Find where the given text appears and provide that cell's center as (X, Y) coordinate. 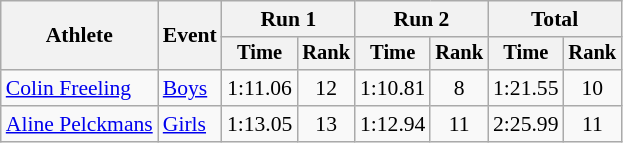
12 (326, 88)
1:21.55 (526, 88)
Total (554, 19)
1:11.06 (260, 88)
Run 2 (422, 19)
Athlete (80, 36)
1:13.05 (260, 124)
1:12.94 (392, 124)
Boys (190, 88)
1:10.81 (392, 88)
Run 1 (288, 19)
Colin Freeling (80, 88)
Girls (190, 124)
8 (459, 88)
Event (190, 36)
13 (326, 124)
Aline Pelckmans (80, 124)
2:25.99 (526, 124)
10 (593, 88)
